Locate the cell with the specified text and output its [X, Y] center coordinate. 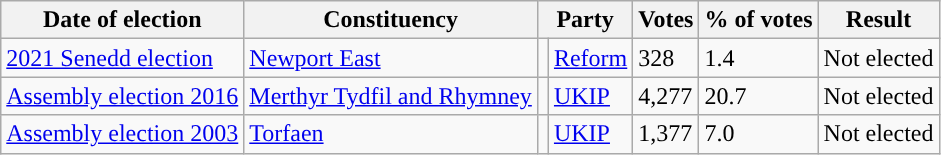
Reform [590, 58]
328 [666, 58]
1,377 [666, 134]
Party [584, 20]
4,277 [666, 96]
Assembly election 2003 [122, 134]
Votes [666, 20]
Merthyr Tydfil and Rhymney [391, 96]
Newport East [391, 58]
7.0 [758, 134]
1.4 [758, 58]
20.7 [758, 96]
Assembly election 2016 [122, 96]
Constituency [391, 20]
Date of election [122, 20]
% of votes [758, 20]
2021 Senedd election [122, 58]
Result [878, 20]
Torfaen [391, 134]
